Extract the (X, Y) coordinate from the center of the cell holding the provided text.  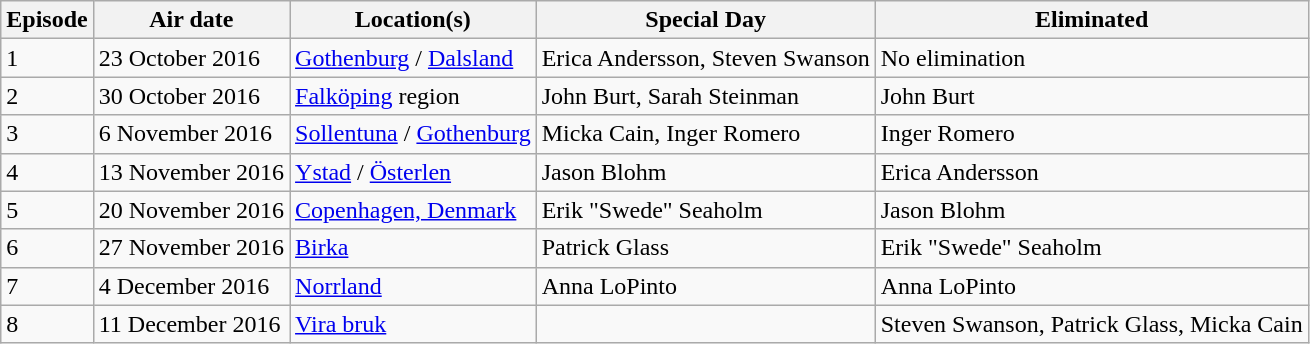
Special Day (706, 20)
27 November 2016 (191, 248)
John Burt, Sarah Steinman (706, 96)
Erica Andersson, Steven Swanson (706, 58)
Eliminated (1092, 20)
30 October 2016 (191, 96)
23 October 2016 (191, 58)
4 December 2016 (191, 286)
Micka Cain, Inger Romero (706, 134)
Norrland (414, 286)
3 (47, 134)
Falköping region (414, 96)
Ystad / Österlen (414, 172)
2 (47, 96)
No elimination (1092, 58)
Copenhagen, Denmark (414, 210)
Erica Andersson (1092, 172)
Location(s) (414, 20)
8 (47, 324)
13 November 2016 (191, 172)
Patrick Glass (706, 248)
5 (47, 210)
6 November 2016 (191, 134)
4 (47, 172)
Episode (47, 20)
John Burt (1092, 96)
Air date (191, 20)
Inger Romero (1092, 134)
Vira bruk (414, 324)
Birka (414, 248)
1 (47, 58)
11 December 2016 (191, 324)
Sollentuna / Gothenburg (414, 134)
6 (47, 248)
Gothenburg / Dalsland (414, 58)
Steven Swanson, Patrick Glass, Micka Cain (1092, 324)
20 November 2016 (191, 210)
7 (47, 286)
